Pinpoint the cell where the given text exists, returning its [X, Y] midpoint coordinate. 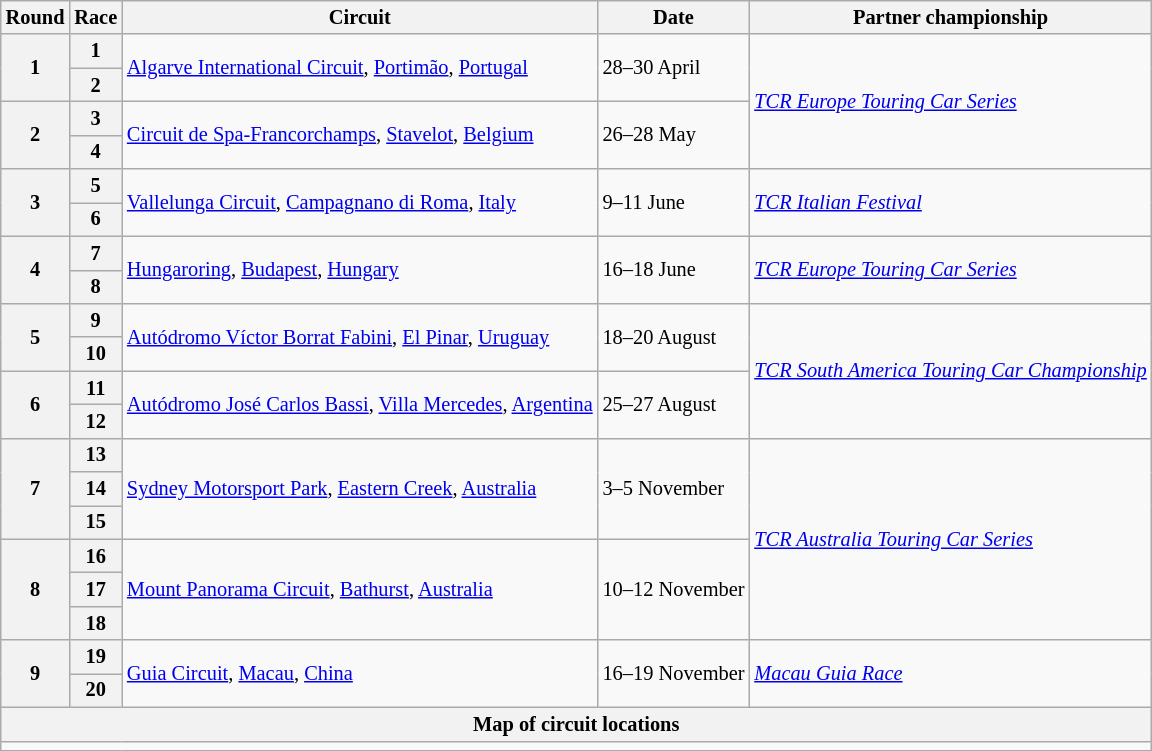
Map of circuit locations [576, 724]
Mount Panorama Circuit, Bathurst, Australia [360, 590]
3–5 November [674, 488]
Hungaroring, Budapest, Hungary [360, 270]
18–20 August [674, 336]
TCR Australia Touring Car Series [950, 539]
14 [96, 489]
26–28 May [674, 134]
17 [96, 589]
20 [96, 690]
Circuit [360, 17]
28–30 April [674, 68]
TCR South America Touring Car Championship [950, 370]
Algarve International Circuit, Portimão, Portugal [360, 68]
19 [96, 657]
Race [96, 17]
16–18 June [674, 270]
25–27 August [674, 404]
18 [96, 623]
10–12 November [674, 590]
16 [96, 556]
13 [96, 455]
Guia Circuit, Macau, China [360, 674]
15 [96, 522]
9–11 June [674, 202]
11 [96, 388]
Vallelunga Circuit, Campagnano di Roma, Italy [360, 202]
Autódromo Víctor Borrat Fabini, El Pinar, Uruguay [360, 336]
Circuit de Spa-Francorchamps, Stavelot, Belgium [360, 134]
12 [96, 421]
10 [96, 354]
Round [36, 17]
16–19 November [674, 674]
Date [674, 17]
Macau Guia Race [950, 674]
TCR Italian Festival [950, 202]
Partner championship [950, 17]
Sydney Motorsport Park, Eastern Creek, Australia [360, 488]
Autódromo José Carlos Bassi, Villa Mercedes, Argentina [360, 404]
